Find where the given text appears and provide that cell's center as [x, y] coordinate. 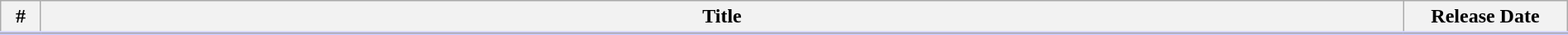
Release Date [1485, 17]
Title [721, 17]
# [22, 17]
